For the text-containing cell, return its midpoint in (x, y) coordinate format. 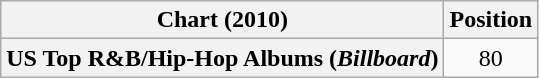
US Top R&B/Hip-Hop Albums (Billboard) (222, 58)
80 (491, 58)
Chart (2010) (222, 20)
Position (491, 20)
